Determine the [X, Y] coordinate at the center of the cell enclosing the given text.  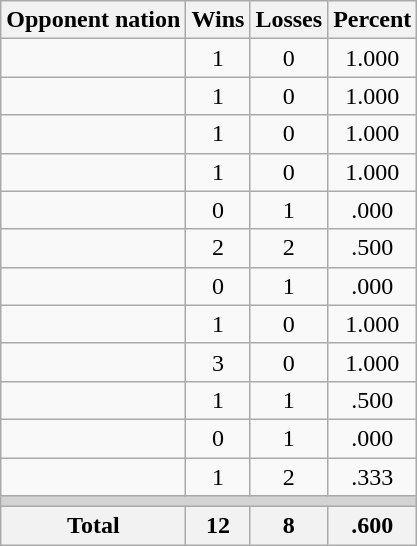
Opponent nation [94, 20]
Wins [218, 20]
8 [289, 526]
3 [218, 362]
.600 [372, 526]
Percent [372, 20]
12 [218, 526]
Losses [289, 20]
.333 [372, 477]
Total [94, 526]
